Extract the (X, Y) coordinate from the center of the cell holding the provided text.  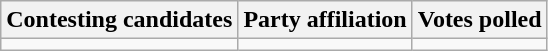
Party affiliation (325, 20)
Contesting candidates (120, 20)
Votes polled (480, 20)
